Detect which cell encompasses the target text, then output its (x, y) center coordinate. 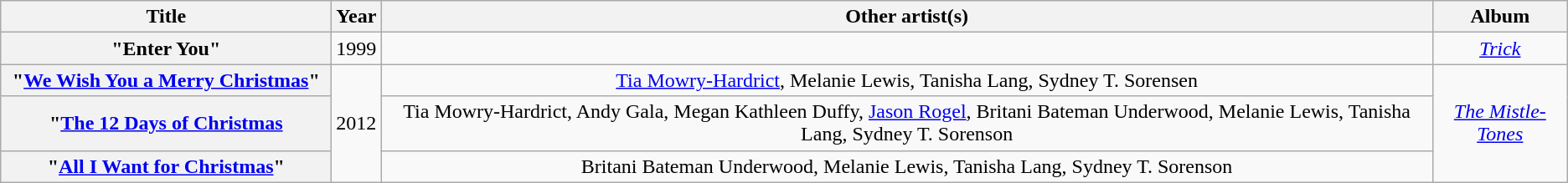
"Enter You" (166, 48)
Britani Bateman Underwood, Melanie Lewis, Tanisha Lang, Sydney T. Sorenson (906, 166)
"All I Want for Christmas" (166, 166)
"We Wish You a Merry Christmas" (166, 80)
Year (357, 17)
2012 (357, 124)
Album (1499, 17)
1999 (357, 48)
Trick (1499, 48)
Tia Mowry-Hardrict, Andy Gala, Megan Kathleen Duffy, Jason Rogel, Britani Bateman Underwood, Melanie Lewis, Tanisha Lang, Sydney T. Sorenson (906, 124)
The Mistle-Tones (1499, 124)
Title (166, 17)
"The 12 Days of Christmas (166, 124)
Other artist(s) (906, 17)
Tia Mowry-Hardrict, Melanie Lewis, Tanisha Lang, Sydney T. Sorensen (906, 80)
